Search for the cell housing the specified text and yield its [X, Y] center coordinate. 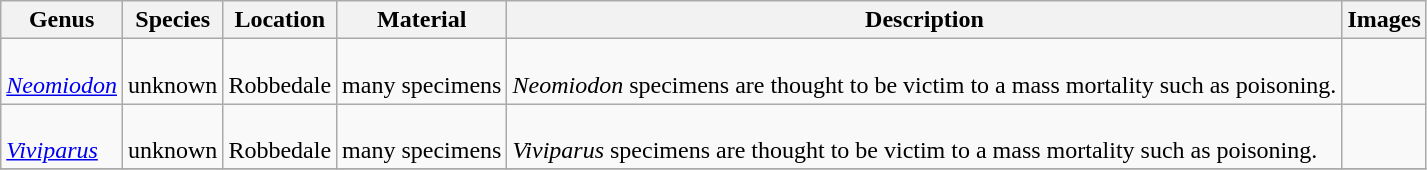
Description [924, 20]
Viviparus [62, 136]
Neomiodon specimens are thought to be victim to a mass mortality such as poisoning. [924, 72]
Material [422, 20]
Genus [62, 20]
Images [1384, 20]
Species [172, 20]
Viviparus specimens are thought to be victim to a mass mortality such as poisoning. [924, 136]
Neomiodon [62, 72]
Location [280, 20]
